Identify which cell holds the provided text, then report its (x, y) central coordinate. 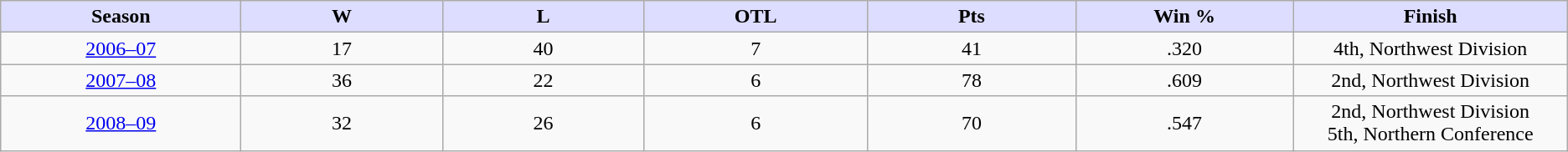
2nd, Northwest Division5th, Northern Conference (1431, 124)
Finish (1431, 17)
OTL (756, 17)
W (342, 17)
Season (121, 17)
2007–08 (121, 80)
40 (543, 48)
78 (972, 80)
7 (756, 48)
2008–09 (121, 124)
22 (543, 80)
2nd, Northwest Division (1431, 80)
4th, Northwest Division (1431, 48)
26 (543, 124)
70 (972, 124)
41 (972, 48)
Win % (1184, 17)
36 (342, 80)
2006–07 (121, 48)
17 (342, 48)
L (543, 17)
.609 (1184, 80)
.320 (1184, 48)
.547 (1184, 124)
32 (342, 124)
Pts (972, 17)
